Detect which cell encompasses the target text, then output its (X, Y) center coordinate. 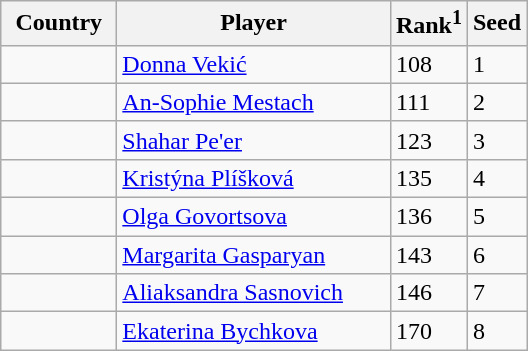
Ekaterina Bychkova (254, 331)
Kristýna Plíšková (254, 178)
Aliaksandra Sasnovich (254, 293)
136 (428, 217)
135 (428, 178)
Country (59, 24)
Olga Govortsova (254, 217)
108 (428, 64)
5 (496, 217)
3 (496, 140)
Rank1 (428, 24)
143 (428, 255)
6 (496, 255)
Shahar Pe'er (254, 140)
Player (254, 24)
Margarita Gasparyan (254, 255)
7 (496, 293)
Donna Vekić (254, 64)
8 (496, 331)
146 (428, 293)
170 (428, 331)
An-Sophie Mestach (254, 102)
111 (428, 102)
4 (496, 178)
1 (496, 64)
2 (496, 102)
Seed (496, 24)
123 (428, 140)
